Return [X, Y] of the center of cell containing provided text 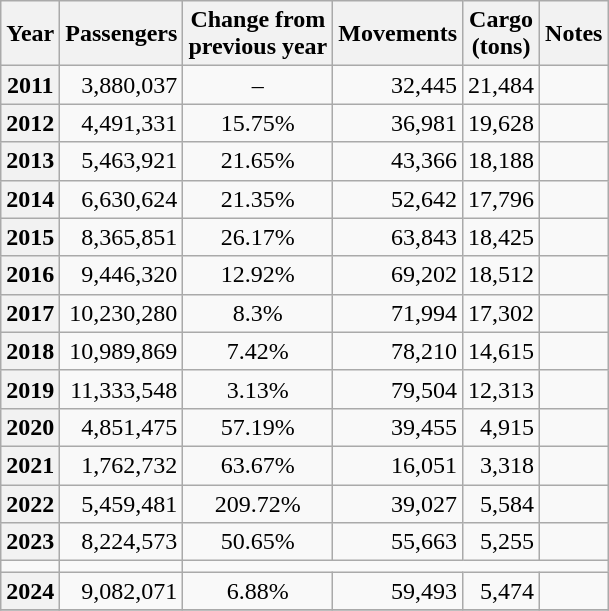
2022 [30, 503]
6,630,624 [122, 199]
1,762,732 [122, 465]
63.67% [258, 465]
16,051 [398, 465]
2013 [30, 161]
21.65% [258, 161]
7.42% [258, 351]
2020 [30, 427]
Cargo(tons) [502, 34]
10,989,869 [122, 351]
12,313 [502, 389]
4,915 [502, 427]
5,459,481 [122, 503]
– [258, 85]
3.13% [258, 389]
78,210 [398, 351]
2014 [30, 199]
50.65% [258, 542]
15.75% [258, 123]
57.19% [258, 427]
2015 [30, 237]
71,994 [398, 313]
21,484 [502, 85]
18,425 [502, 237]
2024 [30, 591]
4,851,475 [122, 427]
8,365,851 [122, 237]
39,027 [398, 503]
17,796 [502, 199]
5,584 [502, 503]
2021 [30, 465]
59,493 [398, 591]
9,082,071 [122, 591]
Passengers [122, 34]
3,318 [502, 465]
19,628 [502, 123]
11,333,548 [122, 389]
9,446,320 [122, 275]
Notes [574, 34]
52,642 [398, 199]
69,202 [398, 275]
79,504 [398, 389]
2012 [30, 123]
Change fromprevious year [258, 34]
2019 [30, 389]
43,366 [398, 161]
18,188 [502, 161]
6.88% [258, 591]
55,663 [398, 542]
8.3% [258, 313]
39,455 [398, 427]
2016 [30, 275]
21.35% [258, 199]
36,981 [398, 123]
2023 [30, 542]
2018 [30, 351]
63,843 [398, 237]
26.17% [258, 237]
3,880,037 [122, 85]
12.92% [258, 275]
5,255 [502, 542]
4,491,331 [122, 123]
14,615 [502, 351]
5,463,921 [122, 161]
10,230,280 [122, 313]
5,474 [502, 591]
17,302 [502, 313]
2011 [30, 85]
2017 [30, 313]
Movements [398, 34]
18,512 [502, 275]
32,445 [398, 85]
8,224,573 [122, 542]
Year [30, 34]
209.72% [258, 503]
